Scan for the cell matching the given text and deliver its (x, y) coordinate at center. 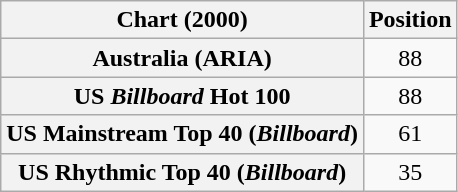
61 (410, 134)
Australia (ARIA) (182, 58)
Chart (2000) (182, 20)
US Billboard Hot 100 (182, 96)
35 (410, 172)
US Rhythmic Top 40 (Billboard) (182, 172)
Position (410, 20)
US Mainstream Top 40 (Billboard) (182, 134)
